Locate the cell with the specified text and output its (x, y) center coordinate. 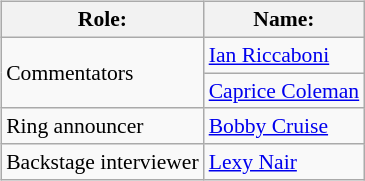
Ian Riccaboni (284, 55)
Backstage interviewer (102, 162)
Bobby Cruise (284, 126)
Commentators (102, 72)
Role: (102, 20)
Caprice Coleman (284, 91)
Name: (284, 20)
Lexy Nair (284, 162)
Ring announcer (102, 126)
